Provide the [x, y] coordinate of the cell's center where the given text is located.  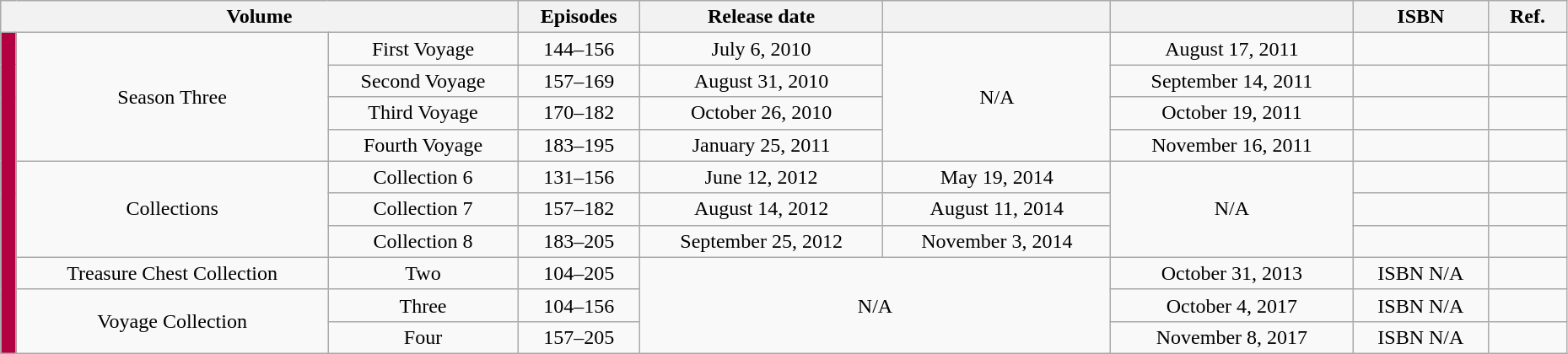
May 19, 2014 [997, 177]
Collections [172, 209]
183–205 [579, 241]
Treasure Chest Collection [172, 273]
Voyage Collection [172, 321]
157–205 [579, 337]
January 25, 2011 [761, 145]
157–182 [579, 209]
October 4, 2017 [1231, 305]
Season Three [172, 97]
September 14, 2011 [1231, 81]
Collection 7 [423, 209]
November 3, 2014 [997, 241]
104–205 [579, 273]
November 16, 2011 [1231, 145]
183–195 [579, 145]
August 31, 2010 [761, 81]
ISBN [1420, 17]
August 11, 2014 [997, 209]
Volume [260, 17]
Three [423, 305]
November 8, 2017 [1231, 337]
July 6, 2010 [761, 49]
104–156 [579, 305]
Four [423, 337]
144–156 [579, 49]
August 17, 2011 [1231, 49]
131–156 [579, 177]
Release date [761, 17]
Collection 6 [423, 177]
June 12, 2012 [761, 177]
First Voyage [423, 49]
Ref. [1528, 17]
October 31, 2013 [1231, 273]
Fourth Voyage [423, 145]
Collection 8 [423, 241]
Third Voyage [423, 113]
October 19, 2011 [1231, 113]
Episodes [579, 17]
157–169 [579, 81]
Second Voyage [423, 81]
September 25, 2012 [761, 241]
October 26, 2010 [761, 113]
170–182 [579, 113]
August 14, 2012 [761, 209]
Two [423, 273]
